Return the [x, y] coordinate for the center point of the cell that contains the specified text.  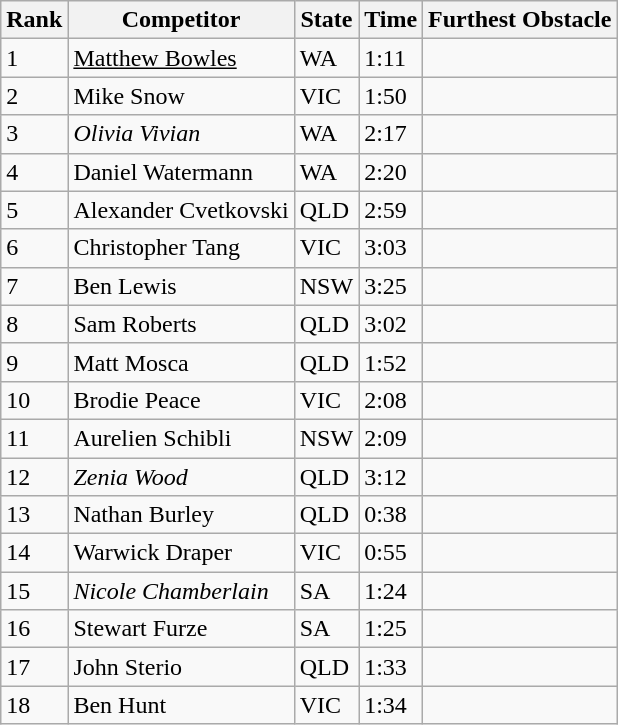
Christopher Tang [181, 248]
10 [34, 400]
3:12 [391, 477]
3:25 [391, 286]
11 [34, 438]
2 [34, 96]
0:38 [391, 515]
Daniel Watermann [181, 172]
1:52 [391, 362]
Time [391, 20]
2:17 [391, 134]
2:20 [391, 172]
17 [34, 667]
Ben Lewis [181, 286]
16 [34, 629]
3:02 [391, 324]
4 [34, 172]
Matthew Bowles [181, 58]
5 [34, 210]
14 [34, 553]
1:25 [391, 629]
Ben Hunt [181, 705]
Zenia Wood [181, 477]
Aurelien Schibli [181, 438]
3 [34, 134]
13 [34, 515]
Warwick Draper [181, 553]
Stewart Furze [181, 629]
Sam Roberts [181, 324]
1:50 [391, 96]
State [326, 20]
Alexander Cvetkovski [181, 210]
1:24 [391, 591]
1:33 [391, 667]
1 [34, 58]
1:34 [391, 705]
Olivia Vivian [181, 134]
2:09 [391, 438]
Competitor [181, 20]
Nathan Burley [181, 515]
Matt Mosca [181, 362]
Mike Snow [181, 96]
Nicole Chamberlain [181, 591]
Rank [34, 20]
15 [34, 591]
18 [34, 705]
2:59 [391, 210]
9 [34, 362]
8 [34, 324]
7 [34, 286]
John Sterio [181, 667]
0:55 [391, 553]
2:08 [391, 400]
1:11 [391, 58]
6 [34, 248]
3:03 [391, 248]
Brodie Peace [181, 400]
Furthest Obstacle [520, 20]
12 [34, 477]
